Provide the (X, Y) coordinate of the cell's center where the given text is located.  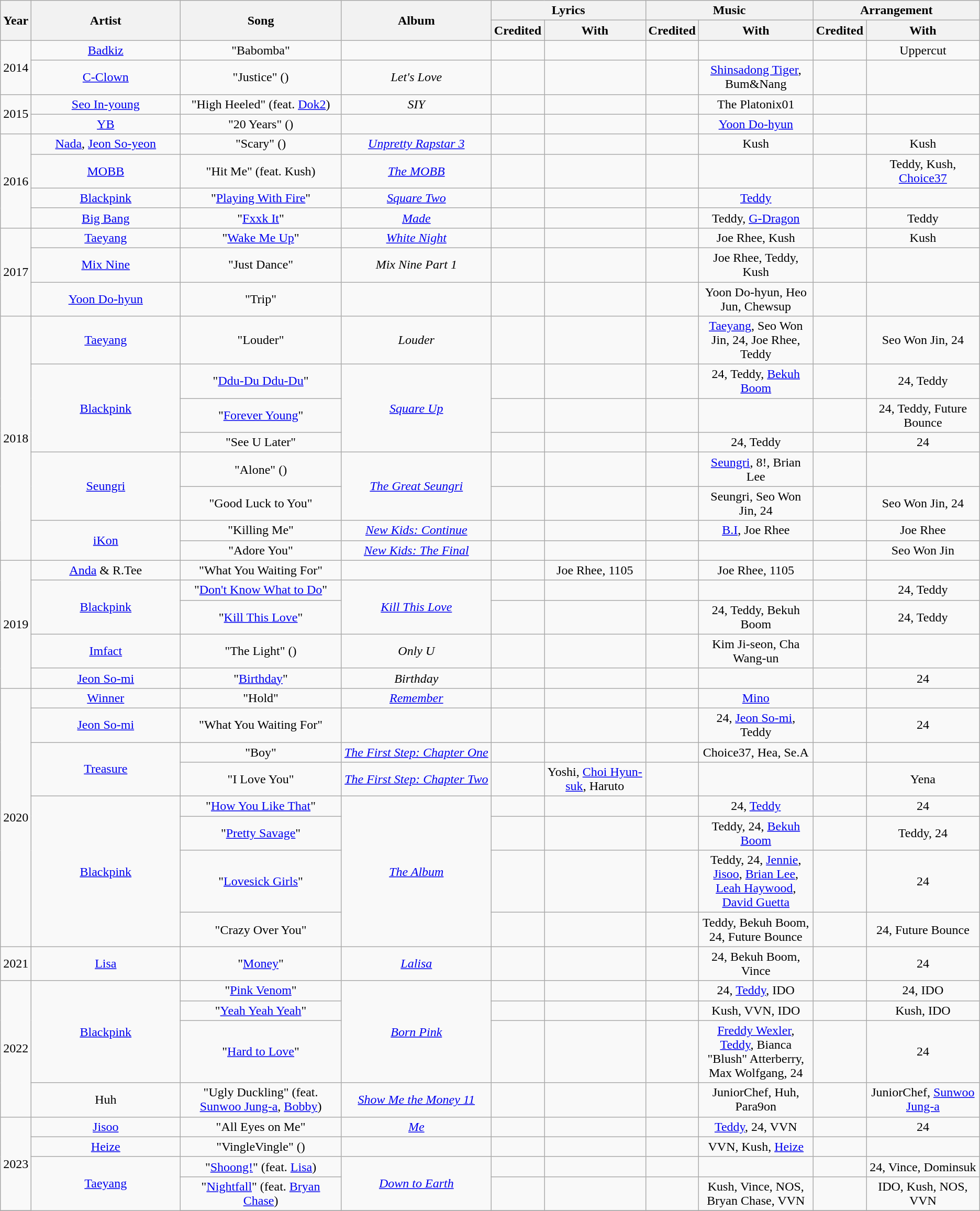
Remember (416, 698)
VVN, Kush, Heize (756, 1147)
Heize (106, 1147)
Square Up (416, 408)
"All Eyes on Me" (261, 1127)
24, IDO (923, 991)
Teddy, Kush, Choice37 (923, 171)
Anda & R.Tee (106, 570)
Joe Rhee, Teddy, Kush (756, 265)
YB (106, 124)
"Yeah Yeah Yeah" (261, 1010)
C-Clown (106, 77)
"Pink Venom" (261, 991)
Kush, VVN, IDO (756, 1010)
Arrangement (896, 10)
Seo In-young (106, 104)
MOBB (106, 171)
New Kids: The Final (416, 550)
"Good Luck to You" (261, 504)
Album (416, 20)
"Scary" () (261, 144)
24, Jeon So-mi, Teddy (756, 725)
2016 (16, 181)
Seungri, 8!, Brian Lee (756, 469)
Me (416, 1127)
2023 (16, 1163)
"I Love You" (261, 779)
Song (261, 20)
"Shoong!" (feat. Lisa) (261, 1166)
Yoon Do-hyun, Heo Jun, Chewsup (756, 298)
2021 (16, 963)
"Birthday" (261, 678)
"Fxxk It" (261, 218)
The First Step: Chapter One (416, 752)
24, Vince, Dominsuk (923, 1166)
2020 (16, 817)
Mino (756, 698)
"See U Later" (261, 442)
Lisa (106, 963)
Unpretty Rapstar 3 (416, 144)
"Hard to Love" (261, 1051)
White Night (416, 238)
Lyrics (569, 10)
24, Teddy, Future Bounce (923, 416)
Teddy, 24, VVN (756, 1127)
Seo Won Jin (923, 550)
iKon (106, 540)
Huh (106, 1099)
Nada, Jeon So-yeon (106, 144)
Seungri (106, 486)
"High Heeled" (feat. Dok2) (261, 104)
Winner (106, 698)
"VingleVingle" () (261, 1147)
"Hold" (261, 698)
Kush, IDO (923, 1010)
B.I, Joe Rhee (756, 530)
Badkiz (106, 50)
Teddy, G-Dragon (756, 218)
Music (729, 10)
Shinsadong Tiger, Bum&Nang (756, 77)
"The Light" () (261, 651)
Artist (106, 20)
Made (416, 218)
The Platonix01 (756, 104)
"20 Years" () (261, 124)
"Babomba" (261, 50)
SIY (416, 104)
"Killing Me" (261, 530)
New Kids: Continue (416, 530)
Show Me the Money 11 (416, 1099)
"Just Dance" (261, 265)
Only U (416, 651)
Taeyang, Seo Won Jin, 24, Joe Rhee, Teddy (756, 340)
"How You Like That" (261, 806)
24, Teddy, IDO (756, 991)
Down to Earth (416, 1183)
Choice37, Hea, Se.A (756, 752)
"Ugly Duckling" (feat. Sunwoo Jung-a, Bobby) (261, 1099)
Lalisa (416, 963)
Yoshi, Choi Hyun-suk, Haruto (595, 779)
Kush, Vince, NOS, Bryan Chase, VVN (756, 1194)
"Nightfall" (feat. Bryan Chase) (261, 1194)
"Boy" (261, 752)
"Hit Me" (feat. Kush) (261, 171)
Louder (416, 340)
Kim Ji-seon, Cha Wang-un (756, 651)
Year (16, 20)
JuniorChef, Sunwoo Jung-a (923, 1099)
Jisoo (106, 1127)
Kill This Love (416, 607)
2018 (16, 438)
2014 (16, 67)
2019 (16, 624)
"Money" (261, 963)
24, Future Bounce (923, 930)
The MOBB (416, 171)
Joe Rhee, Kush (756, 238)
"Pretty Savage" (261, 834)
The Great Seungri (416, 486)
2015 (16, 114)
"Trip" (261, 298)
2022 (16, 1049)
Teddy, Bekuh Boom, 24, Future Bounce (756, 930)
Teddy, 24, Jennie, Jisoo, Brian Lee, Leah Haywood, David Guetta (756, 882)
"Justice" () (261, 77)
The Album (416, 871)
Birthday (416, 678)
The First Step: Chapter Two (416, 779)
Treasure (106, 770)
"Lovesick Girls" (261, 882)
"Forever Young" (261, 416)
Mix Nine Part 1 (416, 265)
Born Pink (416, 1031)
Square Two (416, 198)
"Playing With Fire" (261, 198)
"Wake Me Up" (261, 238)
Teddy, 24 (923, 834)
Teddy, 24, Bekuh Boom (756, 834)
Freddy Wexler, Teddy, Bianca "Blush" Atterberry, Max Wolfgang, 24 (756, 1051)
IDO, Kush, NOS, VVN (923, 1194)
24, Bekuh Boom, Vince (756, 963)
"Louder" (261, 340)
"Adore You" (261, 550)
"Kill This Love" (261, 617)
"Alone" () (261, 469)
Let's Love (416, 77)
Seungri, Seo Won Jin, 24 (756, 504)
Yena (923, 779)
Imfact (106, 651)
"Ddu-Du Ddu-Du" (261, 381)
Mix Nine (106, 265)
Joe Rhee (923, 530)
"Crazy Over You" (261, 930)
Big Bang (106, 218)
2017 (16, 272)
"Don't Know What to Do" (261, 590)
Uppercut (923, 50)
JuniorChef, Huh, Para9on (756, 1099)
